From the cell containing the given text, extract its center point as (x, y) coordinate. 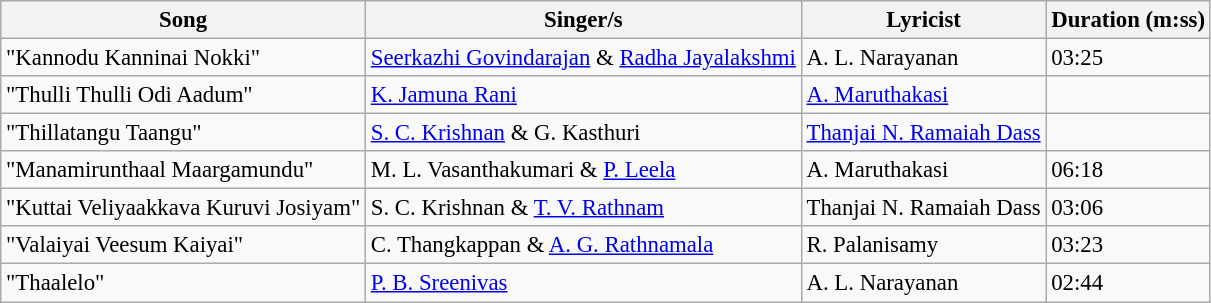
03:23 (1128, 245)
C. Thangkappan & A. G. Rathnamala (583, 245)
S. C. Krishnan & T. V. Rathnam (583, 208)
06:18 (1128, 170)
M. L. Vasanthakumari & P. Leela (583, 170)
R. Palanisamy (924, 245)
P. B. Sreenivas (583, 283)
"Thulli Thulli Odi Aadum" (184, 95)
"Kannodu Kanninai Nokki" (184, 58)
Lyricist (924, 20)
"Kuttai Veliyaakkava Kuruvi Josiyam" (184, 208)
03:25 (1128, 58)
Duration (m:ss) (1128, 20)
"Thaalelo" (184, 283)
"Valaiyai Veesum Kaiyai" (184, 245)
"Thillatangu Taangu" (184, 133)
Song (184, 20)
02:44 (1128, 283)
Seerkazhi Govindarajan & Radha Jayalakshmi (583, 58)
K. Jamuna Rani (583, 95)
S. C. Krishnan & G. Kasthuri (583, 133)
03:06 (1128, 208)
"Manamirunthaal Maargamundu" (184, 170)
Singer/s (583, 20)
